Find where the given text appears and provide that cell's center as (x, y) coordinate. 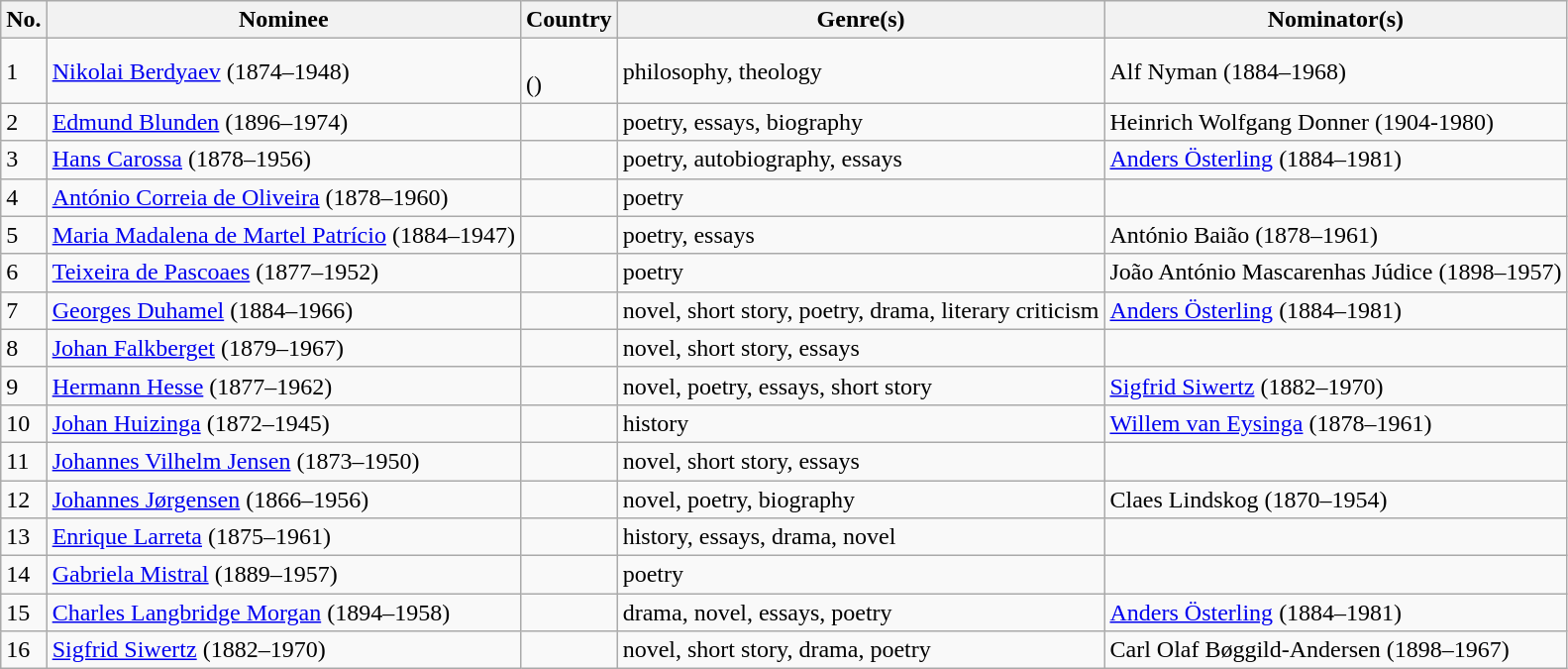
3 (24, 160)
() (569, 71)
history (861, 423)
12 (24, 499)
Alf Nyman (1884–1968) (1335, 71)
António Correia de Oliveira (1878–1960) (283, 197)
Carl Olaf Bøggild-Andersen (1898–1967) (1335, 650)
Enrique Larreta (1875–1961) (283, 537)
Claes Lindskog (1870–1954) (1335, 499)
philosophy, theology (861, 71)
Willem van Eysinga (1878–1961) (1335, 423)
Heinrich Wolfgang Donner (1904-1980) (1335, 122)
novel, poetry, biography (861, 499)
Charles Langbridge Morgan (1894–1958) (283, 613)
9 (24, 386)
Hans Carossa (1878–1956) (283, 160)
16 (24, 650)
Maria Madalena de Martel Patrício (1884–1947) (283, 235)
10 (24, 423)
drama, novel, essays, poetry (861, 613)
Georges Duhamel (1884–1966) (283, 310)
João António Mascarenhas Júdice (1898–1957) (1335, 273)
Teixeira de Pascoaes (1877–1952) (283, 273)
novel, short story, poetry, drama, literary criticism (861, 310)
novel, short story, drama, poetry (861, 650)
8 (24, 348)
Gabriela Mistral (1889–1957) (283, 575)
poetry, essays (861, 235)
11 (24, 461)
novel, poetry, essays, short story (861, 386)
Johannes Jørgensen (1866–1956) (283, 499)
13 (24, 537)
14 (24, 575)
Genre(s) (861, 20)
Johan Huizinga (1872–1945) (283, 423)
Edmund Blunden (1896–1974) (283, 122)
Nikolai Berdyaev (1874–1948) (283, 71)
7 (24, 310)
15 (24, 613)
Nominee (283, 20)
Country (569, 20)
No. (24, 20)
poetry, essays, biography (861, 122)
1 (24, 71)
2 (24, 122)
4 (24, 197)
6 (24, 273)
history, essays, drama, novel (861, 537)
Johan Falkberget (1879–1967) (283, 348)
poetry, autobiography, essays (861, 160)
5 (24, 235)
Hermann Hesse (1877–1962) (283, 386)
Nominator(s) (1335, 20)
António Baião (1878–1961) (1335, 235)
Johannes Vilhelm Jensen (1873–1950) (283, 461)
